Detect which cell encompasses the target text, then output its (x, y) center coordinate. 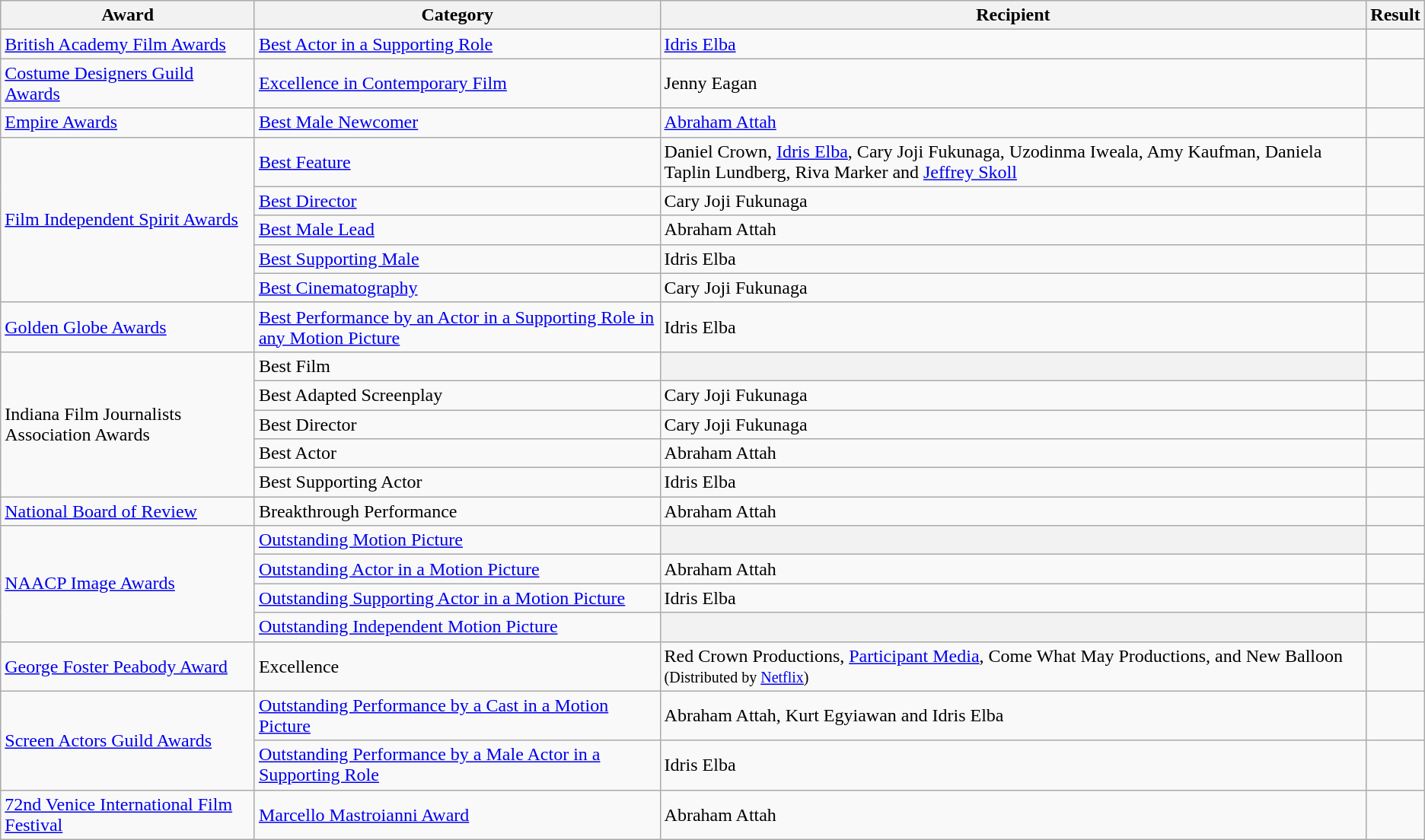
Outstanding Supporting Actor in a Motion Picture (457, 598)
Outstanding Motion Picture (457, 540)
Outstanding Independent Motion Picture (457, 627)
72nd Venice International Film Festival (128, 814)
Excellence in Contemporary Film (457, 84)
Screen Actors Guild Awards (128, 740)
Indiana Film Journalists Association Awards (128, 424)
Best Male Newcomer (457, 123)
Red Crown Productions, Participant Media, Come What May Productions, and New Balloon(Distributed by Netflix) (1013, 667)
Outstanding Actor in a Motion Picture (457, 569)
Excellence (457, 667)
Breakthrough Performance (457, 511)
Best Performance by an Actor in a Supporting Role in any Motion Picture (457, 327)
Costume Designers Guild Awards (128, 84)
Best Feature (457, 161)
Best Adapted Screenplay (457, 395)
British Academy Film Awards (128, 44)
Daniel Crown, Idris Elba, Cary Joji Fukunaga, Uzodinma Iweala, Amy Kaufman, Daniela Taplin Lundberg, Riva Marker and Jeffrey Skoll (1013, 161)
Best Film (457, 366)
Best Supporting Actor (457, 482)
Best Cinematography (457, 288)
Empire Awards (128, 123)
Recipient (1013, 15)
George Foster Peabody Award (128, 667)
Result (1395, 15)
Outstanding Performance by a Male Actor in a Supporting Role (457, 765)
Marcello Mastroianni Award (457, 814)
Abraham Attah, Kurt Egyiawan and Idris Elba (1013, 715)
Film Independent Spirit Awards (128, 219)
Award (128, 15)
Best Actor in a Supporting Role (457, 44)
Best Actor (457, 453)
Best Male Lead (457, 230)
NAACP Image Awards (128, 584)
Jenny Eagan (1013, 84)
National Board of Review (128, 511)
Outstanding Performance by a Cast in a Motion Picture (457, 715)
Category (457, 15)
Golden Globe Awards (128, 327)
Best Supporting Male (457, 259)
